Find where the given text appears and provide that cell's center as [X, Y] coordinate. 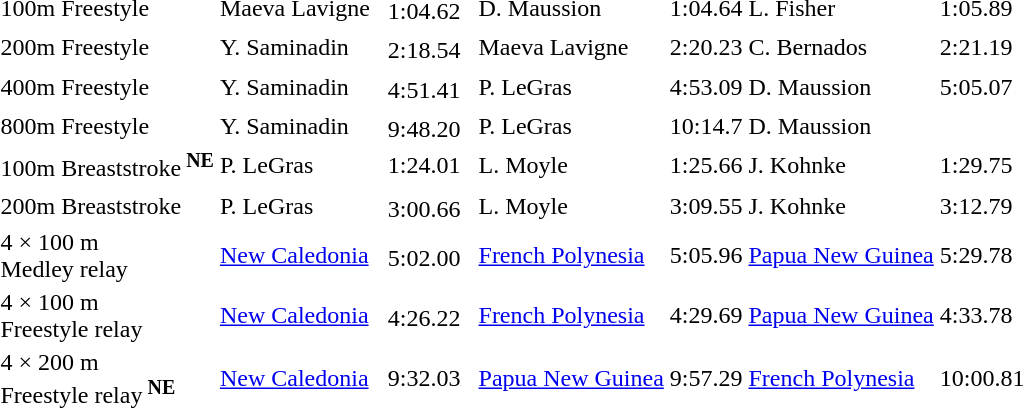
3:00.66 [430, 205]
5:05.96 [706, 256]
4:29.69 [706, 316]
4:26.22 [430, 316]
1:25.66 [706, 166]
2:20.23 [706, 47]
C. Bernados [841, 47]
3:09.55 [706, 205]
1:24.01 [430, 166]
9:48.20 [430, 126]
Maeva Lavigne [571, 47]
5:02.00 [430, 256]
2:18.54 [430, 47]
10:14.7 [706, 126]
4:51.41 [430, 87]
4:53.09 [706, 87]
